Locate the cell with the specified text and output its (x, y) center coordinate. 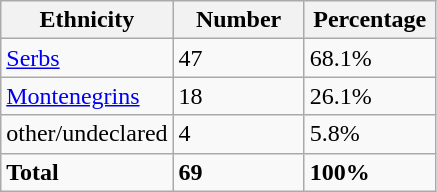
5.8% (370, 134)
Total (87, 172)
Serbs (87, 58)
Ethnicity (87, 20)
Percentage (370, 20)
Montenegrins (87, 96)
Number (238, 20)
68.1% (370, 58)
18 (238, 96)
69 (238, 172)
4 (238, 134)
other/undeclared (87, 134)
47 (238, 58)
100% (370, 172)
26.1% (370, 96)
